Identify which cell holds the provided text, then report its (X, Y) central coordinate. 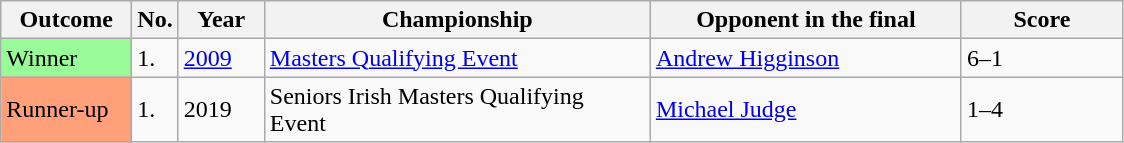
Outcome (66, 20)
Opponent in the final (806, 20)
1–4 (1042, 110)
Year (221, 20)
2009 (221, 58)
Andrew Higginson (806, 58)
Seniors Irish Masters Qualifying Event (457, 110)
No. (155, 20)
Masters Qualifying Event (457, 58)
Score (1042, 20)
Runner-up (66, 110)
Championship (457, 20)
Michael Judge (806, 110)
Winner (66, 58)
6–1 (1042, 58)
2019 (221, 110)
